Identify which cell holds the provided text, then report its [X, Y] central coordinate. 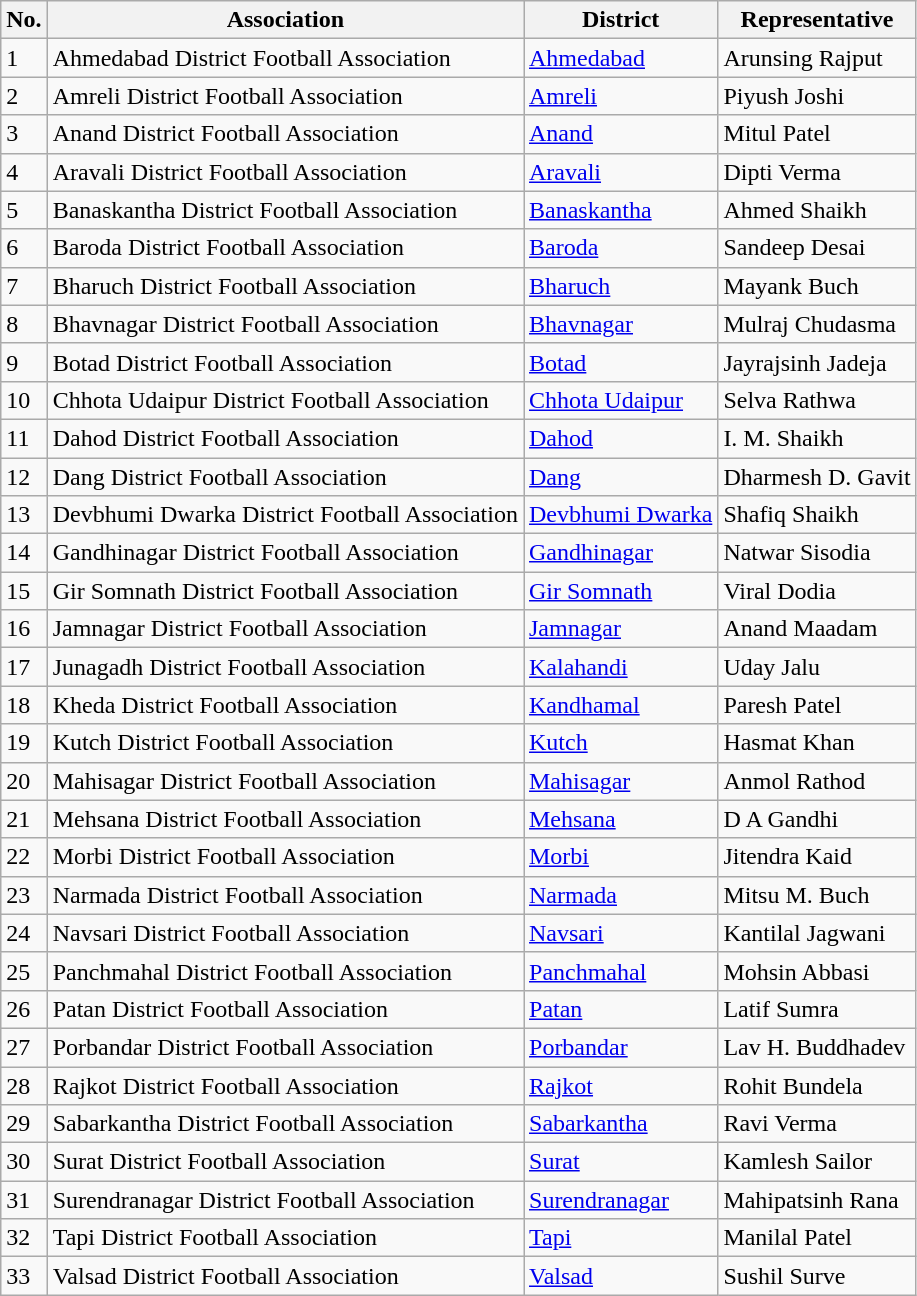
Mehsana District Football Association [285, 819]
Kamlesh Sailor [817, 1162]
31 [24, 1200]
Ahmedabad District Football Association [285, 58]
24 [24, 933]
25 [24, 971]
Morbi [621, 857]
Bhavnagar [621, 324]
23 [24, 895]
Navsari District Football Association [285, 933]
1 [24, 58]
Surendranagar District Football Association [285, 1200]
Mayank Buch [817, 286]
Surat District Football Association [285, 1162]
Banaskantha District Football Association [285, 210]
Surat [621, 1162]
Kheda District Football Association [285, 705]
Morbi District Football Association [285, 857]
29 [24, 1124]
6 [24, 248]
10 [24, 400]
Arunsing Rajput [817, 58]
Navsari [621, 933]
Banaskantha [621, 210]
Representative [817, 20]
Amreli [621, 96]
Bhavnagar District Football Association [285, 324]
Jitendra Kaid [817, 857]
Selva Rathwa [817, 400]
Devbhumi Dwarka [621, 515]
Rohit Bundela [817, 1085]
15 [24, 591]
Uday Jalu [817, 667]
Sushil Surve [817, 1276]
Paresh Patel [817, 705]
Anmol Rathod [817, 781]
Surendranagar [621, 1200]
21 [24, 819]
Mohsin Abbasi [817, 971]
Kandhamal [621, 705]
Bharuch [621, 286]
13 [24, 515]
Lav H. Buddhadev [817, 1047]
Junagadh District Football Association [285, 667]
19 [24, 743]
Valsad District Football Association [285, 1276]
Bharuch District Football Association [285, 286]
Viral Dodia [817, 591]
33 [24, 1276]
Dipti Verma [817, 172]
Narmada District Football Association [285, 895]
Jamnagar District Football Association [285, 629]
Amreli District Football Association [285, 96]
Mahisagar District Football Association [285, 781]
Chhota Udaipur [621, 400]
Aravali [621, 172]
7 [24, 286]
Natwar Sisodia [817, 553]
18 [24, 705]
Valsad [621, 1276]
26 [24, 1009]
Tapi District Football Association [285, 1238]
Devbhumi Dwarka District Football Association [285, 515]
16 [24, 629]
Gir Somnath [621, 591]
Mitsu M. Buch [817, 895]
32 [24, 1238]
Anand District Football Association [285, 134]
Baroda District Football Association [285, 248]
Dahod District Football Association [285, 438]
Porbandar District Football Association [285, 1047]
8 [24, 324]
Shafiq Shaikh [817, 515]
Mehsana [621, 819]
Gandhinagar District Football Association [285, 553]
5 [24, 210]
12 [24, 477]
Panchmahal District Football Association [285, 971]
Mitul Patel [817, 134]
Sandeep Desai [817, 248]
Kutch [621, 743]
Manilal Patel [817, 1238]
Dang [621, 477]
Association [285, 20]
20 [24, 781]
D A Gandhi [817, 819]
Anand [621, 134]
Botad [621, 362]
Patan [621, 1009]
Chhota Udaipur District Football Association [285, 400]
Jamnagar [621, 629]
Ravi Verma [817, 1124]
Dang District Football Association [285, 477]
Ahmed Shaikh [817, 210]
No. [24, 20]
I. M. Shaikh [817, 438]
Gandhinagar [621, 553]
Mahisagar [621, 781]
Hasmat Khan [817, 743]
Patan District Football Association [285, 1009]
Latif Sumra [817, 1009]
Rajkot District Football Association [285, 1085]
Dharmesh D. Gavit [817, 477]
Kantilal Jagwani [817, 933]
Gir Somnath District Football Association [285, 591]
Dahod [621, 438]
2 [24, 96]
28 [24, 1085]
Jayrajsinh Jadeja [817, 362]
22 [24, 857]
9 [24, 362]
3 [24, 134]
Anand Maadam [817, 629]
30 [24, 1162]
Botad District Football Association [285, 362]
Sabarkantha [621, 1124]
Kutch District Football Association [285, 743]
Rajkot [621, 1085]
Sabarkantha District Football Association [285, 1124]
Piyush Joshi [817, 96]
Panchmahal [621, 971]
11 [24, 438]
Aravali District Football Association [285, 172]
27 [24, 1047]
17 [24, 667]
Porbandar [621, 1047]
Mahipatsinh Rana [817, 1200]
Ahmedabad [621, 58]
Kalahandi [621, 667]
Baroda [621, 248]
4 [24, 172]
14 [24, 553]
Narmada [621, 895]
District [621, 20]
Tapi [621, 1238]
Mulraj Chudasma [817, 324]
